Find where the given text appears and provide that cell's center as [x, y] coordinate. 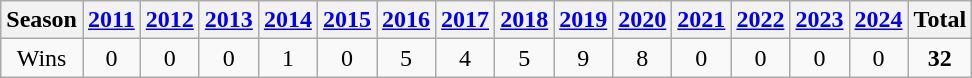
2023 [820, 20]
2017 [466, 20]
2019 [584, 20]
Wins [42, 58]
2015 [346, 20]
9 [584, 58]
Season [42, 20]
2022 [760, 20]
2014 [288, 20]
4 [466, 58]
8 [642, 58]
2011 [111, 20]
1 [288, 58]
2018 [524, 20]
2016 [406, 20]
2013 [228, 20]
2021 [702, 20]
2024 [878, 20]
2020 [642, 20]
2012 [170, 20]
32 [940, 58]
Total [940, 20]
